Return (X, Y) of the center of cell containing provided text 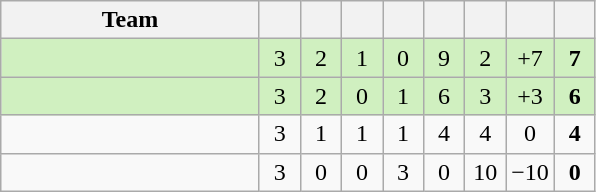
10 (486, 172)
7 (574, 58)
+7 (530, 58)
Team (130, 20)
9 (444, 58)
+3 (530, 96)
−10 (530, 172)
